For the text-containing cell, return its midpoint in [x, y] coordinate format. 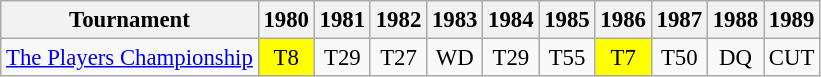
1989 [792, 20]
The Players Championship [130, 58]
T7 [623, 58]
T27 [398, 58]
CUT [792, 58]
Tournament [130, 20]
1981 [342, 20]
1986 [623, 20]
1987 [679, 20]
1984 [511, 20]
1988 [735, 20]
1985 [567, 20]
T55 [567, 58]
DQ [735, 58]
1982 [398, 20]
1983 [455, 20]
WD [455, 58]
T8 [286, 58]
T50 [679, 58]
1980 [286, 20]
